Output the [x, y] coordinate of the center of the cell containing the given text.  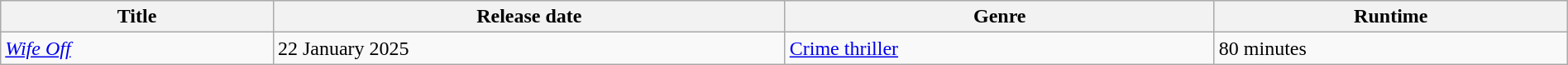
Title [137, 17]
Crime thriller [999, 48]
Wife Off [137, 48]
Genre [999, 17]
Release date [529, 17]
Runtime [1391, 17]
80 minutes [1391, 48]
22 January 2025 [529, 48]
